Extract the [X, Y] coordinate from the center of the cell holding the provided text.  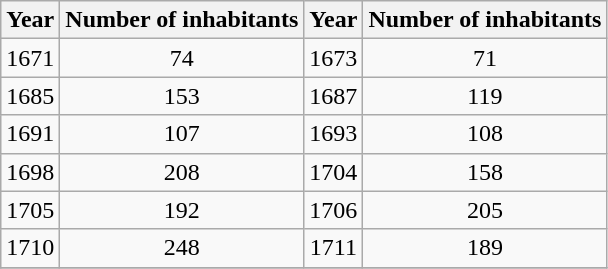
192 [182, 210]
1691 [30, 134]
205 [485, 210]
71 [485, 58]
1687 [334, 96]
1671 [30, 58]
189 [485, 248]
1698 [30, 172]
158 [485, 172]
74 [182, 58]
248 [182, 248]
1711 [334, 248]
1704 [334, 172]
153 [182, 96]
1693 [334, 134]
1685 [30, 96]
119 [485, 96]
108 [485, 134]
1705 [30, 210]
1710 [30, 248]
208 [182, 172]
1673 [334, 58]
1706 [334, 210]
107 [182, 134]
